Return (x, y) of the center of cell containing provided text 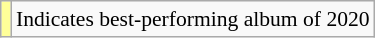
Indicates best-performing album of 2020 (193, 19)
